For the text-containing cell, return its midpoint in [x, y] coordinate format. 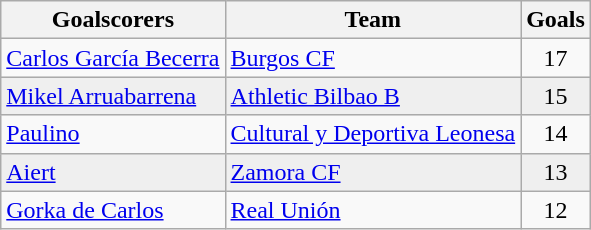
Athletic Bilbao B [373, 96]
17 [556, 58]
Mikel Arruabarrena [113, 96]
Carlos García Becerra [113, 58]
Paulino [113, 134]
Team [373, 20]
14 [556, 134]
13 [556, 172]
12 [556, 210]
15 [556, 96]
Zamora CF [373, 172]
Cultural y Deportiva Leonesa [373, 134]
Burgos CF [373, 58]
Goalscorers [113, 20]
Aiert [113, 172]
Real Unión [373, 210]
Gorka de Carlos [113, 210]
Goals [556, 20]
